Pinpoint the cell where the given text exists, returning its (X, Y) midpoint coordinate. 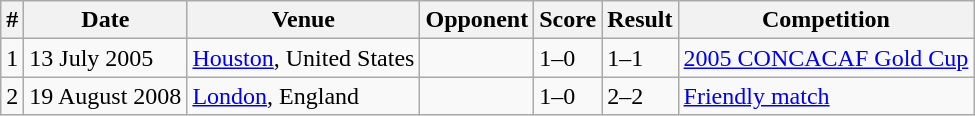
13 July 2005 (106, 58)
2 (12, 96)
1 (12, 58)
Score (568, 20)
Date (106, 20)
Opponent (477, 20)
London, England (304, 96)
Friendly match (826, 96)
Venue (304, 20)
2005 CONCACAF Gold Cup (826, 58)
# (12, 20)
19 August 2008 (106, 96)
Competition (826, 20)
1–1 (640, 58)
2–2 (640, 96)
Result (640, 20)
Houston, United States (304, 58)
